Identify which cell holds the provided text, then report its [x, y] central coordinate. 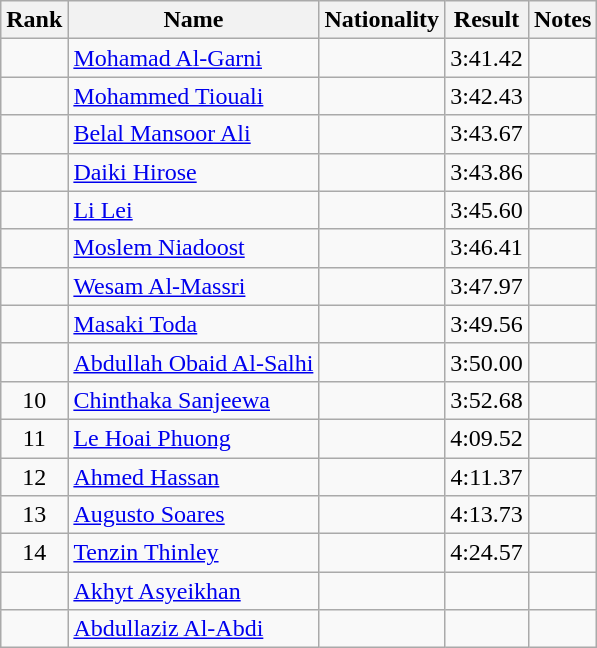
3:47.97 [487, 286]
Chinthaka Sanjeewa [194, 400]
3:52.68 [487, 400]
3:43.67 [487, 134]
13 [34, 515]
Abdullah Obaid Al-Salhi [194, 362]
4:13.73 [487, 515]
3:41.42 [487, 58]
14 [34, 553]
Wesam Al-Massri [194, 286]
Le Hoai Phuong [194, 438]
12 [34, 477]
Name [194, 20]
11 [34, 438]
Augusto Soares [194, 515]
Daiki Hirose [194, 172]
3:46.41 [487, 248]
Rank [34, 20]
Belal Mansoor Ali [194, 134]
10 [34, 400]
Ahmed Hassan [194, 477]
Nationality [382, 20]
Tenzin Thinley [194, 553]
Akhyt Asyeikhan [194, 591]
4:11.37 [487, 477]
3:42.43 [487, 96]
3:49.56 [487, 324]
3:45.60 [487, 210]
4:09.52 [487, 438]
Result [487, 20]
Li Lei [194, 210]
4:24.57 [487, 553]
Masaki Toda [194, 324]
3:43.86 [487, 172]
Mohammed Tiouali [194, 96]
Abdullaziz Al-Abdi [194, 629]
3:50.00 [487, 362]
Notes [562, 20]
Moslem Niadoost [194, 248]
Mohamad Al-Garni [194, 58]
